Output the [x, y] coordinate of the center of the cell containing the given text.  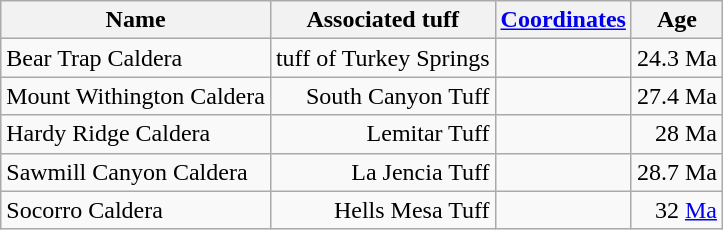
Name [136, 20]
Bear Trap Caldera [136, 58]
Socorro Caldera [136, 210]
Lemitar Tuff [382, 134]
32 Ma [676, 210]
24.3 Ma [676, 58]
Hells Mesa Tuff [382, 210]
Mount Withington Caldera [136, 96]
Associated tuff [382, 20]
Age [676, 20]
tuff of Turkey Springs [382, 58]
Hardy Ridge Caldera [136, 134]
La Jencia Tuff [382, 172]
Sawmill Canyon Caldera [136, 172]
South Canyon Tuff [382, 96]
Coordinates [563, 20]
28.7 Ma [676, 172]
27.4 Ma [676, 96]
28 Ma [676, 134]
